Search for the cell housing the specified text and yield its [X, Y] center coordinate. 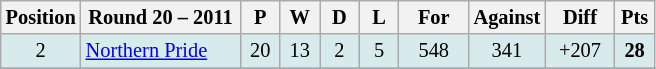
Round 20 – 2011 [161, 17]
Northern Pride [161, 51]
D [340, 17]
Diff [580, 17]
13 [300, 51]
20 [260, 51]
548 [434, 51]
5 [379, 51]
341 [508, 51]
Position [41, 17]
+207 [580, 51]
Against [508, 17]
28 [635, 51]
Pts [635, 17]
L [379, 17]
For [434, 17]
W [300, 17]
P [260, 17]
